Return [X, Y] of the center of cell containing provided text 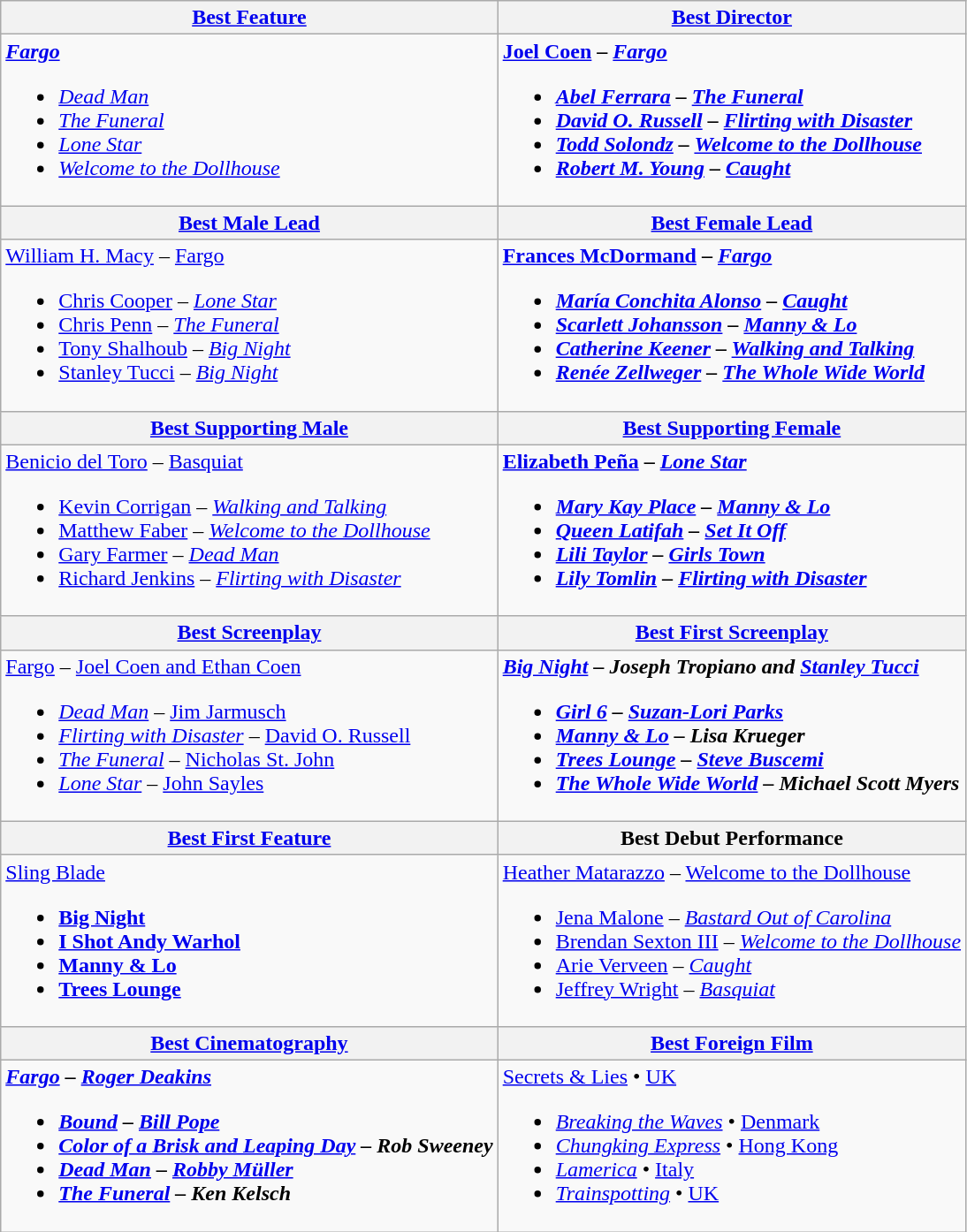
Best First Feature [249, 838]
Best Cinematography [249, 1043]
Joel Coen – FargoAbel Ferrara – The FuneralDavid O. Russell – Flirting with DisasterTodd Solondz – Welcome to the DollhouseRobert M. Young – Caught [732, 120]
Secrets & Lies • UKBreaking the Waves • DenmarkChungking Express • Hong KongLamerica • ItalyTrainspotting • UK [732, 1145]
Best Male Lead [249, 223]
Best Director [732, 18]
Elizabeth Peña – Lone StarMary Kay Place – Manny & LoQueen Latifah – Set It OffLili Taylor – Girls TownLily Tomlin – Flirting with Disaster [732, 530]
Sling BladeBig NightI Shot Andy WarholManny & LoTrees Lounge [249, 940]
Best Supporting Female [732, 428]
Best Screenplay [249, 633]
Best Female Lead [732, 223]
Best Feature [249, 18]
William H. Macy – FargoChris Cooper – Lone StarChris Penn – The FuneralTony Shalhoub – Big NightStanley Tucci – Big Night [249, 325]
Best First Screenplay [732, 633]
FargoDead ManThe FuneralLone StarWelcome to the Dollhouse [249, 120]
Best Supporting Male [249, 428]
Best Debut Performance [732, 838]
Best Foreign Film [732, 1043]
Fargo – Roger DeakinsBound – Bill PopeColor of a Brisk and Leaping Day – Rob SweeneyDead Man – Robby MüllerThe Funeral – Ken Kelsch [249, 1145]
